Scan for the cell matching the given text and deliver its [x, y] coordinate at center. 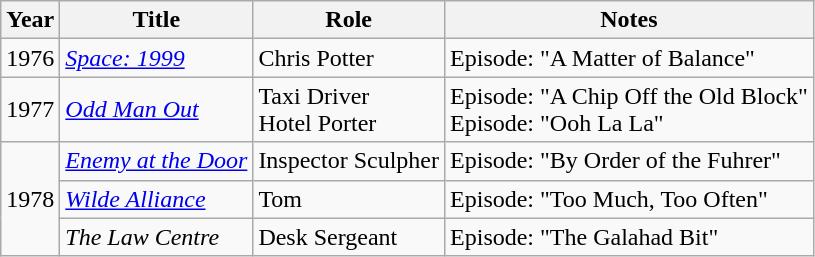
Title [156, 20]
1976 [30, 58]
1978 [30, 199]
Notes [630, 20]
Episode: "The Galahad Bit" [630, 237]
Wilde Alliance [156, 199]
Enemy at the Door [156, 161]
Episode: "Too Much, Too Often" [630, 199]
Episode: "By Order of the Fuhrer" [630, 161]
Space: 1999 [156, 58]
1977 [30, 110]
Episode: "A Chip Off the Old Block"Episode: "Ooh La La" [630, 110]
Taxi DriverHotel Porter [349, 110]
Episode: "A Matter of Balance" [630, 58]
Odd Man Out [156, 110]
Year [30, 20]
Tom [349, 199]
The Law Centre [156, 237]
Chris Potter [349, 58]
Role [349, 20]
Inspector Sculpher [349, 161]
Desk Sergeant [349, 237]
